Pinpoint the cell where the given text exists, returning its [X, Y] midpoint coordinate. 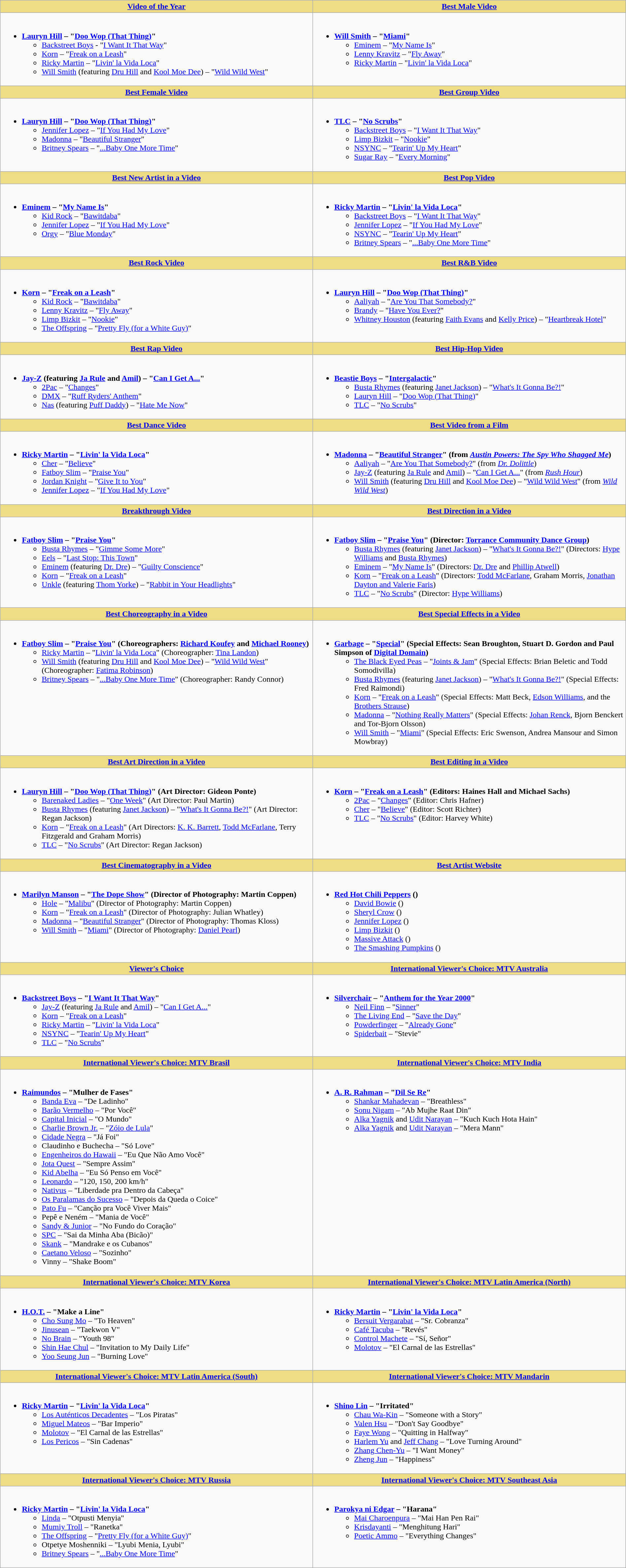
International Viewer's Choice: MTV Brasil [156, 1063]
International Viewer's Choice: MTV Australia [469, 968]
Best Direction in a Video [469, 510]
Best New Artist in a Video [156, 178]
International Viewer's Choice: MTV Latin America (North) [469, 1282]
Jay-Z (featuring Ja Rule and Amil) – "Can I Get A..."2Pac – "Changes"DMX – "Ruff Ryders' Anthem"Nas (featuring Puff Daddy) – "Hate Me Now" [156, 387]
Breakthrough Video [156, 510]
International Viewer's Choice: MTV India [469, 1063]
Best Female Video [156, 92]
Best Editing in a Video [469, 762]
Video of the Year [156, 7]
Parokya ni Edgar – "Harana"Mai Charoenpura – "Mai Han Pen Rai"Krisdayanti – "Menghitung Hari"Poetic Ammo – "Everything Changes" [469, 1527]
International Viewer's Choice: MTV Russia [156, 1480]
Best Cinematography in a Video [156, 865]
Best R&B Video [469, 263]
Best Group Video [469, 92]
Best Rap Video [156, 348]
Beastie Boys – "Intergalactic"Busta Rhymes (featuring Janet Jackson) – "What's It Gonna Be?!"Lauryn Hill – "Doo Wop (That Thing)"TLC – "No Scrubs" [469, 387]
Eminem – "My Name Is"Kid Rock – "Bawitdaba"Jennifer Lopez – "If You Had My Love"Orgy – "Blue Monday" [156, 220]
Lauryn Hill – "Doo Wop (That Thing)"Jennifer Lopez – "If You Had My Love"Madonna – "Beautiful Stranger"Britney Spears – "...Baby One More Time" [156, 135]
Red Hot Chili Peppers ()David Bowie ()Sheryl Crow ()Jennifer Lopez ()Limp Bizkit ()Massive Attack ()The Smashing Pumpkins () [469, 917]
Silverchair – "Anthem for the Year 2000"Neil Finn – "Sinner"The Living End – "Save the Day"Powderfinger – "Already Gone"Spiderbait – "Stevie" [469, 1016]
Korn – "Freak on a Leash"Kid Rock – "Bawitdaba"Lenny Kravitz – "Fly Away"Limp Bizkit – "Nookie"The Offspring – "Pretty Fly (for a White Guy)" [156, 306]
Best Rock Video [156, 263]
Best Dance Video [156, 425]
Best Video from a Film [469, 425]
International Viewer's Choice: MTV Southeast Asia [469, 1480]
International Viewer's Choice: MTV Latin America (South) [156, 1376]
Will Smith – "Miami"Eminem – "My Name Is"Lenny Kravitz – "Fly Away"Ricky Martin – "Livin' la Vida Loca" [469, 49]
Best Art Direction in a Video [156, 762]
Viewer's Choice [156, 968]
Best Special Effects in a Video [469, 614]
International Viewer's Choice: MTV Korea [156, 1282]
Best Choreography in a Video [156, 614]
TLC – "No Scrubs"Backstreet Boys – "I Want It That Way"Limp Bizkit – "Nookie"NSYNC – "Tearin' Up My Heart"Sugar Ray – "Every Morning" [469, 135]
Best Pop Video [469, 178]
Ricky Martin – "Livin' la Vida Loca"Cher – "Believe"Fatboy Slim – "Praise You"Jordan Knight – "Give It to You"Jennifer Lopez – "If You Had My Love" [156, 468]
Best Hip-Hop Video [469, 348]
International Viewer's Choice: MTV Mandarin [469, 1376]
Best Artist Website [469, 865]
Best Male Video [469, 7]
